Capture the cell that displays the provided text and extract its [X, Y] central coordinate. 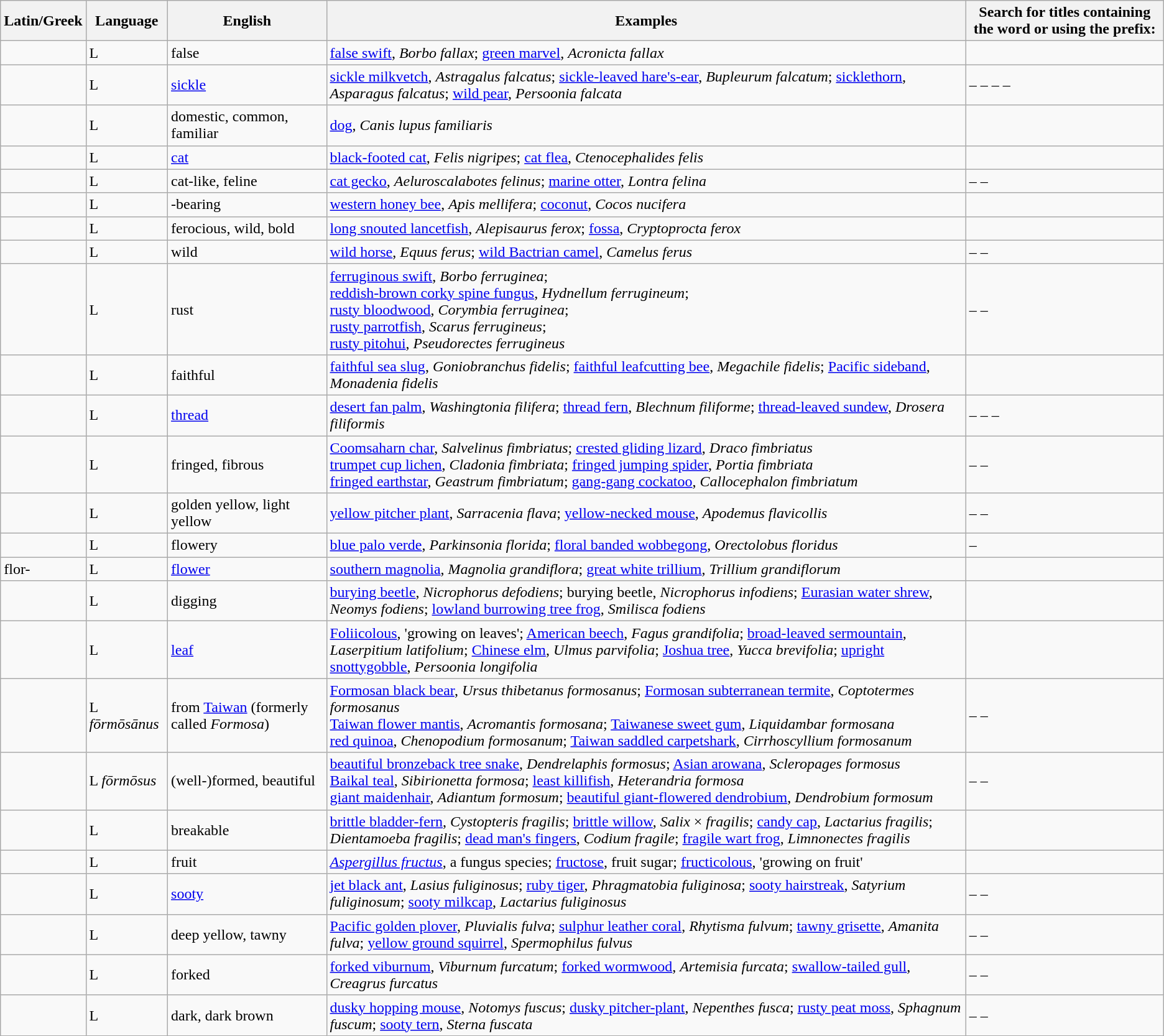
flowery [247, 545]
forked viburnum, Viburnum furcatum; forked wormwood, Artemisia furcata; swallow-tailed gull, Creagrus furcatus [646, 975]
domestic, common, familiar [247, 126]
Latin/Greek [44, 21]
yellow pitcher plant, Sarracenia flava; yellow-necked mouse, Apodemus flavicollis [646, 514]
flor- [44, 569]
ferocious, wild, bold [247, 228]
dark, dark brown [247, 1015]
jet black ant, Lasius fuliginosus; ruby tiger, Phragmatobia fuliginosa; sooty hairstreak, Satyrium fuliginosum; sooty milkcap, Lactarius fuliginosus [646, 894]
leaf [247, 650]
southern magnolia, Magnolia grandiflora; great white trillium, Trillium grandiflorum [646, 569]
flower [247, 569]
thread [247, 415]
Aspergillus fructus, a fungus species; fructose, fruit sugar; fructicolous, 'growing on fruit' [646, 862]
Language [127, 21]
digging [247, 601]
false [247, 53]
false swift, Borbo fallax; green marvel, Acronicta fallax [646, 53]
faithful [247, 374]
English [247, 21]
sickle [247, 85]
L fōrmōsus [127, 781]
cat [247, 157]
-bearing [247, 205]
(well-)formed, beautiful [247, 781]
wild horse, Equus ferus; wild Bactrian camel, Camelus ferus [646, 252]
western honey bee, Apis mellifera; coconut, Cocos nucifera [646, 205]
long snouted lancetfish, Alepisaurus ferox; fossa, Cryptoprocta ferox [646, 228]
wild [247, 252]
desert fan palm, Washingtonia filifera; thread fern, Blechnum filiforme; thread-leaved sundew, Drosera filiformis [646, 415]
Search for titles containing the word or using the prefix: [1065, 21]
– – – [1065, 415]
forked [247, 975]
– – – – [1065, 85]
dog, Canis lupus familiaris [646, 126]
Examples [646, 21]
sooty [247, 894]
sickle milkvetch, Astragalus falcatus; sickle-leaved hare's-ear, Bupleurum falcatum; sicklethorn, Asparagus falcatus; wild pear, Persoonia falcata [646, 85]
deep yellow, tawny [247, 934]
dusky hopping mouse, Notomys fuscus; dusky pitcher-plant, Nepenthes fusca; rusty peat moss, Sphagnum fuscum; sooty tern, Sterna fuscata [646, 1015]
black-footed cat, Felis nigripes; cat flea, Ctenocephalides felis [646, 157]
fringed, fibrous [247, 464]
breakable [247, 830]
faithful sea slug, Goniobranchus fidelis; faithful leafcutting bee, Megachile fidelis; Pacific sideband, Monadenia fidelis [646, 374]
– [1065, 545]
cat-like, feline [247, 181]
L fōrmōsānus [127, 715]
cat gecko, Aeluroscalabotes felinus; marine otter, Lontra felina [646, 181]
from Taiwan (formerly called Formosa) [247, 715]
golden yellow, light yellow [247, 514]
rust [247, 309]
fruit [247, 862]
blue palo verde, Parkinsonia florida; floral banded wobbegong, Orectolobus floridus [646, 545]
